Output the (X, Y) coordinate of the center of the cell containing the given text.  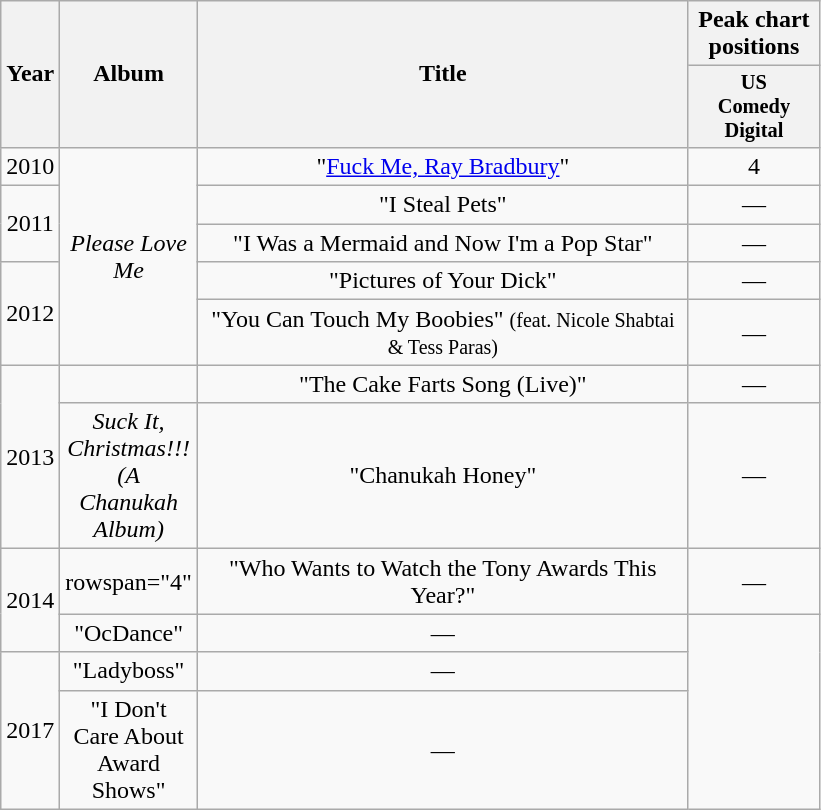
"You Can Touch My Boobies" (feat. Nicole Shabtai & Tess Paras) (442, 332)
Year (30, 74)
Suck It, Christmas!!! (A Chanukah Album) (129, 476)
"Chanukah Honey" (442, 476)
Title (442, 74)
2011 (30, 224)
4 (754, 166)
2012 (30, 314)
"I Steal Pets" (442, 205)
"I Don't Care About Award Shows" (129, 750)
Please Love Me (129, 256)
"I Was a Mermaid and Now I'm a Pop Star" (442, 243)
2017 (30, 730)
rowspan="4" (129, 582)
2013 (30, 457)
"Ladyboss" (129, 671)
"The Cake Farts Song (Live)" (442, 384)
Album (129, 74)
Peak chart positions (754, 34)
2014 (30, 600)
"Pictures of Your Dick" (442, 281)
2010 (30, 166)
"OcDance" (129, 633)
USComedyDigital (754, 107)
"Who Wants to Watch the Tony Awards This Year?" (442, 582)
"Fuck Me, Ray Bradbury" (442, 166)
